From the cell containing the given text, extract its center point as [X, Y] coordinate. 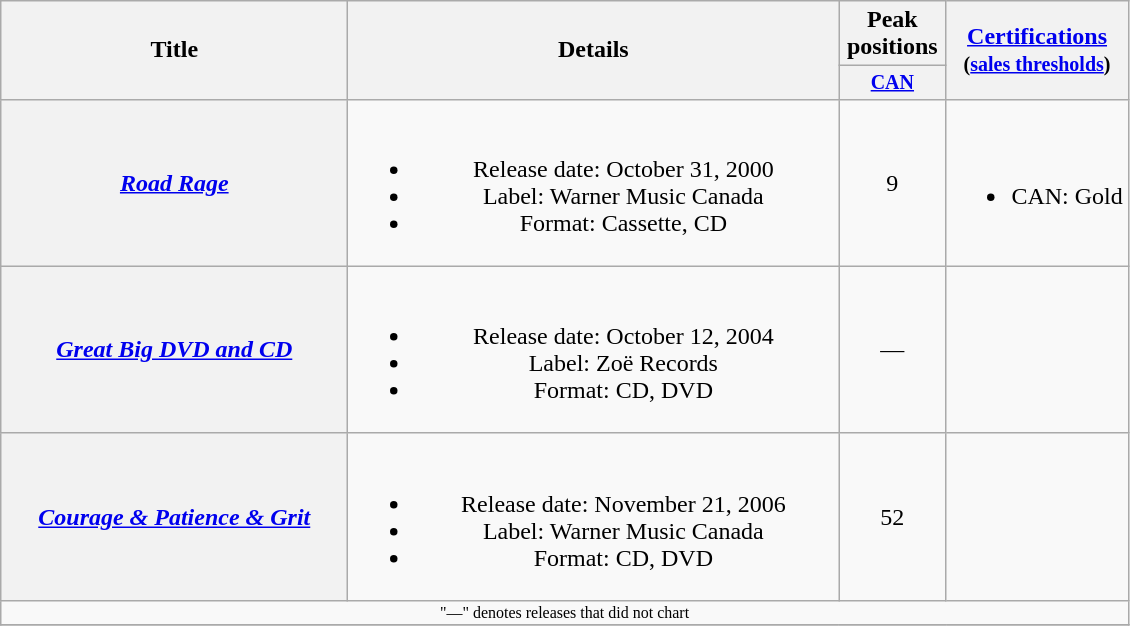
Certifications(sales thresholds) [1037, 50]
Road Rage [174, 182]
— [892, 350]
CAN: Gold [1037, 182]
Courage & Patience & Grit [174, 516]
9 [892, 182]
Details [594, 50]
Release date: November 21, 2006Label: Warner Music CanadaFormat: CD, DVD [594, 516]
CAN [892, 82]
Release date: October 31, 2000Label: Warner Music CanadaFormat: Cassette, CD [594, 182]
Release date: October 12, 2004Label: Zoë RecordsFormat: CD, DVD [594, 350]
"—" denotes releases that did not chart [565, 612]
52 [892, 516]
Peak positions [892, 34]
Great Big DVD and CD [174, 350]
Title [174, 50]
